Search for the cell housing the specified text and yield its [X, Y] center coordinate. 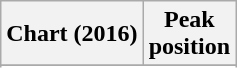
Chart (2016) [72, 34]
Peak position [189, 34]
